Return the (x, y) coordinate for the center point of the cell that contains the specified text.  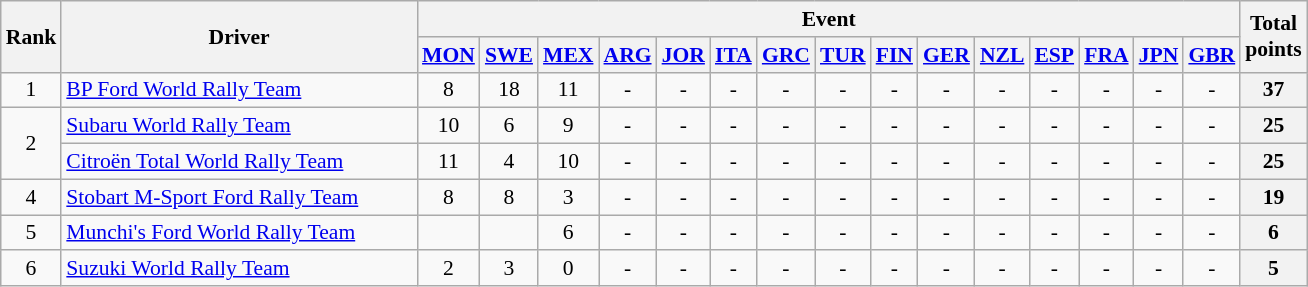
Event (828, 19)
Subaru World Rally Team (239, 126)
Driver (239, 36)
ESP (1054, 55)
FIN (894, 55)
GBR (1212, 55)
SWE (509, 55)
ITA (734, 55)
JOR (684, 55)
MON (448, 55)
Totalpoints (1274, 36)
GRC (786, 55)
NZL (1002, 55)
TUR (843, 55)
1 (32, 90)
BP Ford World Rally Team (239, 90)
MEX (568, 55)
Suzuki World Rally Team (239, 269)
GER (946, 55)
Rank (32, 36)
9 (568, 126)
JPN (1159, 55)
0 (568, 269)
Citroën Total World Rally Team (239, 162)
ARG (627, 55)
18 (509, 90)
FRA (1106, 55)
19 (1274, 197)
Stobart M-Sport Ford Rally Team (239, 197)
Munchi's Ford World Rally Team (239, 233)
37 (1274, 90)
